Output the [X, Y] coordinate of the center of the cell containing the given text.  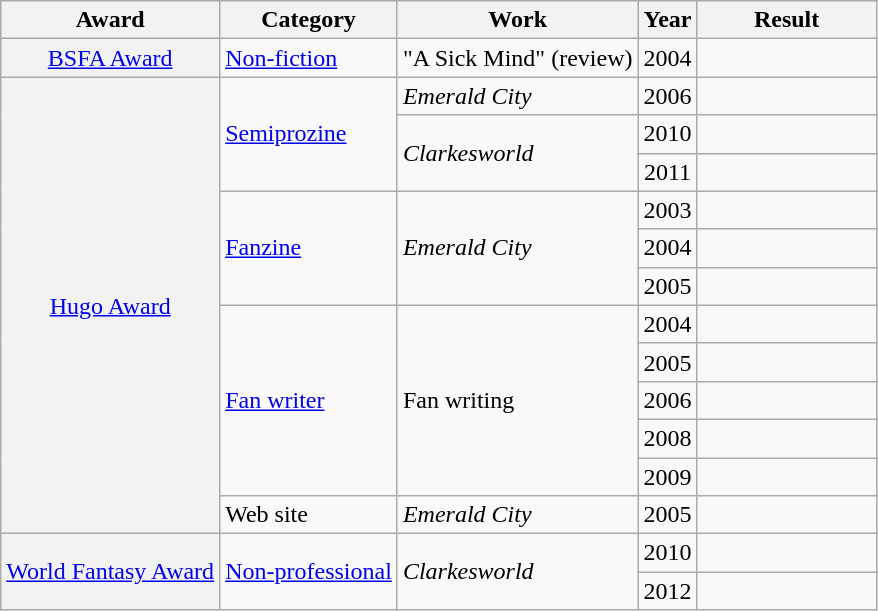
World Fantasy Award [110, 572]
2008 [668, 438]
Fan writing [518, 400]
Award [110, 20]
Year [668, 20]
Fanzine [309, 248]
2009 [668, 477]
Work [518, 20]
Web site [309, 515]
Fan writer [309, 400]
Semiprozine [309, 134]
2003 [668, 210]
"A Sick Mind" (review) [518, 58]
Category [309, 20]
Non-professional [309, 572]
Non-fiction [309, 58]
Hugo Award [110, 306]
2011 [668, 172]
2012 [668, 591]
BSFA Award [110, 58]
Result [786, 20]
